Find where the given text appears and provide that cell's center as [X, Y] coordinate. 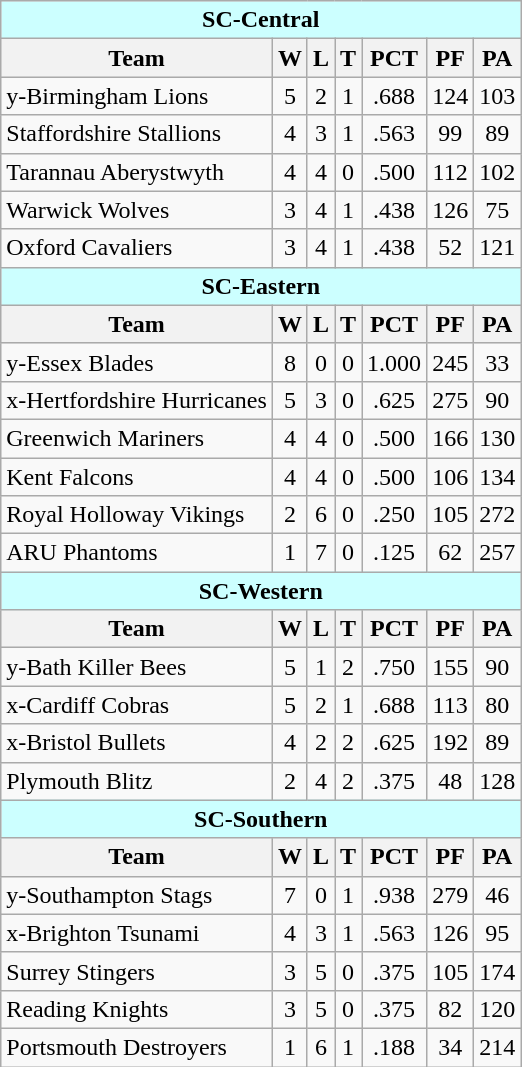
174 [498, 971]
34 [450, 1047]
124 [450, 96]
166 [450, 438]
128 [498, 781]
214 [498, 1047]
245 [450, 362]
Warwick Wolves [137, 210]
95 [498, 933]
x-Brighton Tsunami [137, 933]
Tarannau Aberystwyth [137, 172]
.250 [394, 515]
33 [498, 362]
121 [498, 248]
155 [450, 667]
130 [498, 438]
Royal Holloway Vikings [137, 515]
112 [450, 172]
SC-Southern [261, 819]
75 [498, 210]
.750 [394, 667]
Greenwich Mariners [137, 438]
102 [498, 172]
272 [498, 515]
113 [450, 705]
52 [450, 248]
Kent Falcons [137, 477]
48 [450, 781]
80 [498, 705]
106 [450, 477]
99 [450, 134]
46 [498, 895]
Plymouth Blitz [137, 781]
.938 [394, 895]
192 [450, 743]
Reading Knights [137, 1009]
82 [450, 1009]
1.000 [394, 362]
Surrey Stingers [137, 971]
SC-Western [261, 591]
ARU Phantoms [137, 553]
y-Essex Blades [137, 362]
134 [498, 477]
SC-Central [261, 20]
120 [498, 1009]
Portsmouth Destroyers [137, 1047]
y-Birmingham Lions [137, 96]
.125 [394, 553]
x-Bristol Bullets [137, 743]
275 [450, 400]
62 [450, 553]
y-Southampton Stags [137, 895]
x-Cardiff Cobras [137, 705]
.188 [394, 1047]
257 [498, 553]
8 [290, 362]
SC-Eastern [261, 286]
x-Hertfordshire Hurricanes [137, 400]
Staffordshire Stallions [137, 134]
279 [450, 895]
y-Bath Killer Bees [137, 667]
Oxford Cavaliers [137, 248]
103 [498, 96]
